Identify which cell holds the provided text, then report its (x, y) central coordinate. 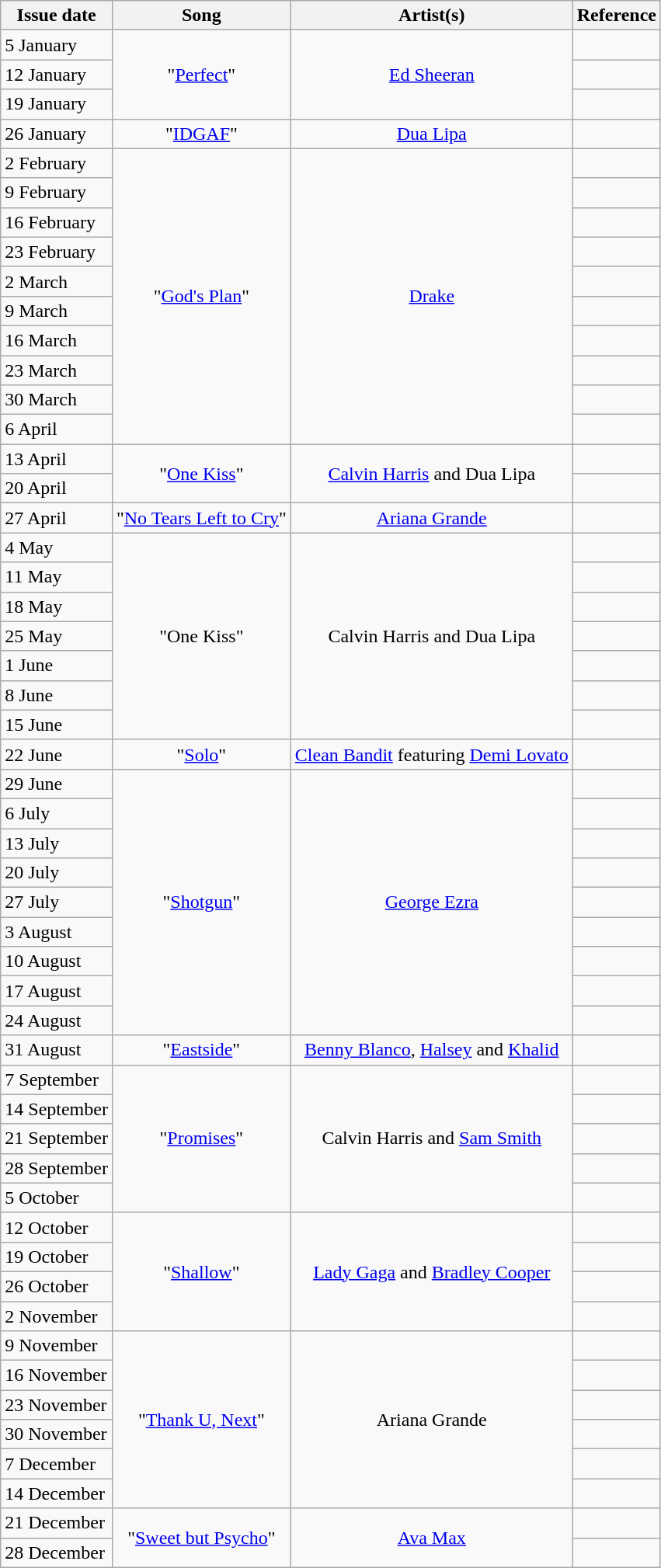
30 March (57, 400)
12 January (57, 75)
11 May (57, 577)
16 March (57, 340)
Lady Gaga and Bradley Cooper (432, 1271)
"Shotgun" (201, 902)
17 August (57, 991)
16 November (57, 1375)
"Perfect" (201, 75)
"No Tears Left to Cry" (201, 518)
Issue date (57, 16)
19 October (57, 1257)
31 August (57, 1050)
23 March (57, 370)
Calvin Harris and Sam Smith (432, 1139)
Drake (432, 297)
16 February (57, 222)
15 June (57, 725)
7 September (57, 1080)
2 March (57, 281)
1 June (57, 666)
"God's Plan" (201, 297)
19 January (57, 104)
29 June (57, 784)
"Sweet but Psycho" (201, 1538)
22 June (57, 754)
24 August (57, 1020)
14 September (57, 1109)
21 December (57, 1523)
Clean Bandit featuring Demi Lovato (432, 754)
2 February (57, 163)
Dua Lipa (432, 134)
"Eastside" (201, 1050)
13 July (57, 843)
Artist(s) (432, 16)
13 April (57, 459)
Reference (617, 16)
6 July (57, 813)
3 August (57, 932)
23 November (57, 1405)
20 July (57, 873)
"Thank U, Next" (201, 1420)
20 April (57, 488)
George Ezra (432, 902)
Ava Max (432, 1538)
"IDGAF" (201, 134)
26 January (57, 134)
Ed Sheeran (432, 75)
Benny Blanco, Halsey and Khalid (432, 1050)
18 May (57, 607)
7 December (57, 1464)
"Shallow" (201, 1271)
9 November (57, 1346)
2 November (57, 1316)
27 April (57, 518)
14 December (57, 1493)
9 February (57, 193)
10 August (57, 961)
30 November (57, 1434)
26 October (57, 1286)
12 October (57, 1227)
23 February (57, 252)
9 March (57, 311)
28 September (57, 1168)
21 September (57, 1139)
"Solo" (201, 754)
Song (201, 16)
"Promises" (201, 1139)
5 October (57, 1198)
6 April (57, 429)
8 June (57, 695)
25 May (57, 636)
4 May (57, 548)
5 January (57, 45)
28 December (57, 1552)
27 July (57, 902)
